Extract the [X, Y] coordinate from the center of the cell holding the provided text.  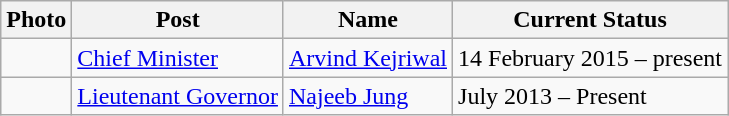
Arvind Kejriwal [368, 58]
Najeeb Jung [368, 96]
14 February 2015 – present [590, 58]
Post [178, 20]
Photo [36, 20]
Chief Minister [178, 58]
Current Status [590, 20]
July 2013 – Present [590, 96]
Name [368, 20]
Lieutenant Governor [178, 96]
